Return [X, Y] of the center of cell containing provided text 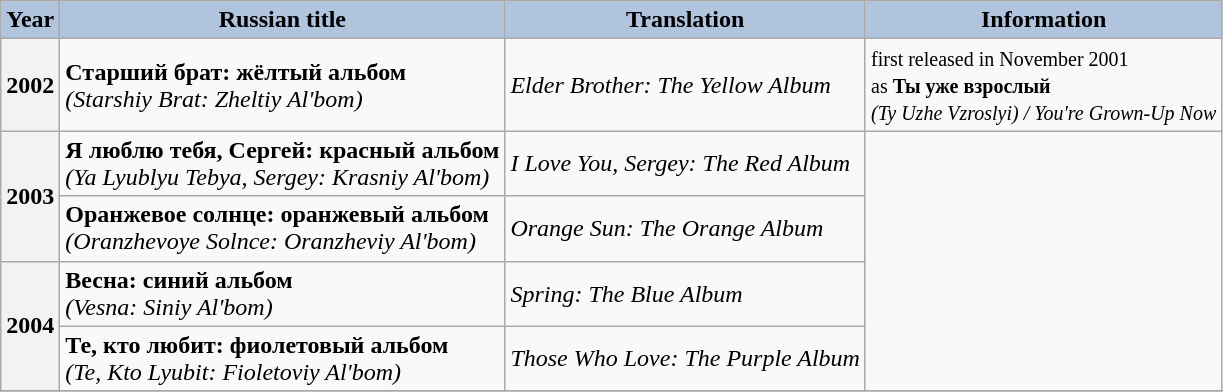
first released in November 2001as Ты уже взрослый(Ty Uzhe Vzroslyi) / You're Grown-Up Now [1043, 85]
Весна: синий альбом(Vesna: Siniy Al'bom) [282, 294]
Those Who Love: The Purple Album [686, 358]
I Love You, Sergey: The Red Album [686, 164]
Те, кто любит: фиолетовый альбом(Te, Kto Lyubit: Fioletoviy Al'bom) [282, 358]
2004 [30, 326]
Year [30, 20]
Elder Brother: The Yellow Album [686, 85]
Старший брат: жёлтый альбом(Starshiy Brat: Zheltiy Al'bom) [282, 85]
2002 [30, 85]
Orange Sun: The Orange Album [686, 228]
Я люблю тебя, Сергей: красный альбом(Ya Lyublyu Tebya, Sergey: Krasniy Al'bom) [282, 164]
Оранжевое солнце: оранжевый альбом(Oranzhevoye Solnce: Oranzheviy Al'bom) [282, 228]
2003 [30, 196]
Spring: The Blue Album [686, 294]
Russian title [282, 20]
Translation [686, 20]
Information [1043, 20]
